Search for the cell housing the specified text and yield its (x, y) center coordinate. 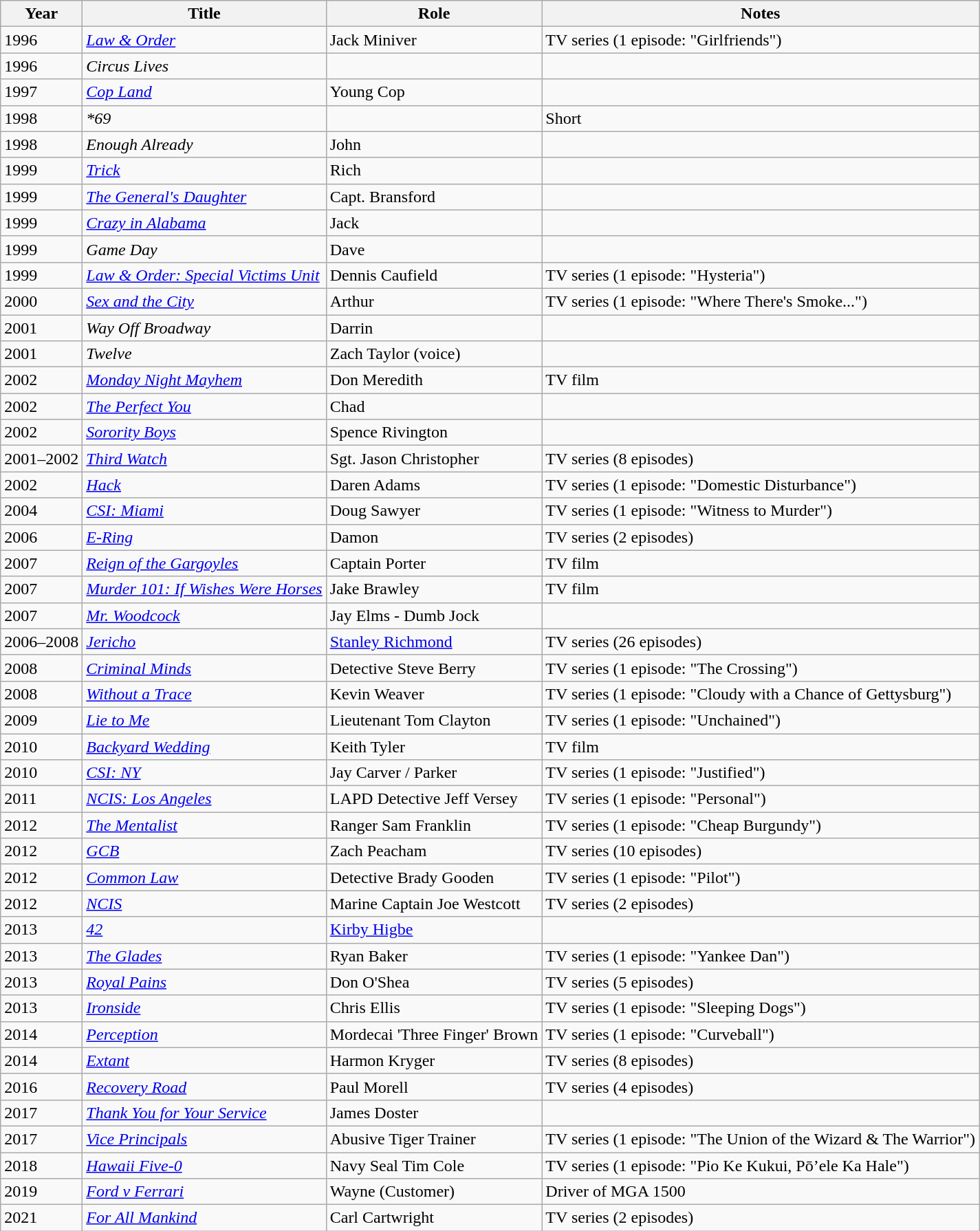
Hawaii Five-0 (204, 1166)
2006–2008 (41, 642)
Way Off Broadway (204, 328)
James Doster (434, 1113)
TV series (1 episode: "Pio Ke Kukui, Pō’ele Ka Hale") (761, 1166)
The Perfect You (204, 406)
Chad (434, 406)
Twelve (204, 354)
Don Meredith (434, 380)
Law & Order (204, 40)
Jake Brawley (434, 589)
TV series (5 episodes) (761, 982)
TV series (10 episodes) (761, 851)
Crazy in Alabama (204, 223)
Arthur (434, 301)
Zach Taylor (voice) (434, 354)
E-Ring (204, 537)
Lie to Me (204, 720)
Lieutenant Tom Clayton (434, 720)
NCIS (204, 904)
1997 (41, 92)
CSI: Miami (204, 511)
TV series (1 episode: "Witness to Murder") (761, 511)
Sgt. Jason Christopher (434, 459)
2021 (41, 1218)
2019 (41, 1192)
Circus Lives (204, 66)
Young Cop (434, 92)
Thank You for Your Service (204, 1113)
TV series (1 episode: "Pilot") (761, 878)
Kirby Higbe (434, 930)
Game Day (204, 249)
Detective Steve Berry (434, 668)
Carl Cartwright (434, 1218)
2004 (41, 511)
Ryan Baker (434, 956)
2000 (41, 301)
TV series (1 episode: "Sleeping Dogs") (761, 1008)
Law & Order: Special Victims Unit (204, 275)
Daren Adams (434, 485)
Wayne (Customer) (434, 1192)
Mr. Woodcock (204, 615)
NCIS: Los Angeles (204, 799)
TV series (1 episode: "The Crossing") (761, 668)
Role (434, 14)
The Mentalist (204, 825)
Keith Tyler (434, 746)
Doug Sawyer (434, 511)
Don O'Shea (434, 982)
Dave (434, 249)
2001–2002 (41, 459)
Trick (204, 171)
TV series (1 episode: "Domestic Disturbance") (761, 485)
Recovery Road (204, 1087)
2018 (41, 1166)
Vice Principals (204, 1139)
Dennis Caufield (434, 275)
TV series (1 episode: "Cheap Burgundy") (761, 825)
TV series (1 episode: "Curveball") (761, 1034)
2016 (41, 1087)
TV series (1 episode: "Unchained") (761, 720)
Harmon Kryger (434, 1060)
Backyard Wedding (204, 746)
Paul Morell (434, 1087)
Navy Seal Tim Cole (434, 1166)
TV series (1 episode: "Girlfriends") (761, 40)
Short (761, 118)
TV series (4 episodes) (761, 1087)
Perception (204, 1034)
TV series (1 episode: "The Union of the Wizard & The Warrior") (761, 1139)
Marine Captain Joe Westcott (434, 904)
2006 (41, 537)
Captain Porter (434, 563)
*69 (204, 118)
Sex and the City (204, 301)
Ranger Sam Franklin (434, 825)
Jack (434, 223)
Third Watch (204, 459)
Darrin (434, 328)
CSI: NY (204, 773)
Jericho (204, 642)
Hack (204, 485)
Stanley Richmond (434, 642)
Detective Brady Gooden (434, 878)
Abusive Tiger Trainer (434, 1139)
Notes (761, 14)
LAPD Detective Jeff Versey (434, 799)
Ford v Ferrari (204, 1192)
Criminal Minds (204, 668)
Spence Rivington (434, 433)
Jack Miniver (434, 40)
The General's Daughter (204, 197)
Reign of the Gargoyles (204, 563)
GCB (204, 851)
Cop Land (204, 92)
Murder 101: If Wishes Were Horses (204, 589)
Jay Carver / Parker (434, 773)
Enough Already (204, 144)
Royal Pains (204, 982)
The Glades (204, 956)
For All Mankind (204, 1218)
Capt. Bransford (434, 197)
42 (204, 930)
Rich (434, 171)
Year (41, 14)
Mordecai 'Three Finger' Brown (434, 1034)
TV series (1 episode: "Cloudy with a Chance of Gettysburg") (761, 694)
Zach Peacham (434, 851)
Damon (434, 537)
John (434, 144)
Chris Ellis (434, 1008)
Driver of MGA 1500 (761, 1192)
Title (204, 14)
TV series (26 episodes) (761, 642)
Jay Elms - Dumb Jock (434, 615)
Extant (204, 1060)
2011 (41, 799)
Without a Trace (204, 694)
Common Law (204, 878)
TV series (1 episode: "Hysteria") (761, 275)
Monday Night Mayhem (204, 380)
TV series (1 episode: "Where There's Smoke...") (761, 301)
TV series (1 episode: "Yankee Dan") (761, 956)
2009 (41, 720)
Kevin Weaver (434, 694)
TV series (1 episode: "Justified") (761, 773)
Ironside (204, 1008)
TV series (1 episode: "Personal") (761, 799)
Sorority Boys (204, 433)
